Scan for the cell matching the given text and deliver its (x, y) coordinate at center. 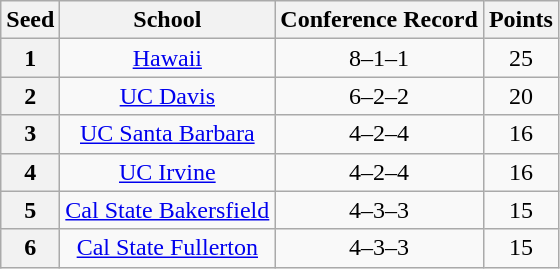
UC Irvine (168, 172)
4 (30, 172)
6–2–2 (380, 96)
Points (520, 20)
5 (30, 210)
6 (30, 248)
Conference Record (380, 20)
Cal State Bakersfield (168, 210)
Cal State Fullerton (168, 248)
2 (30, 96)
Hawaii (168, 58)
3 (30, 134)
UC Santa Barbara (168, 134)
1 (30, 58)
20 (520, 96)
8–1–1 (380, 58)
25 (520, 58)
School (168, 20)
Seed (30, 20)
UC Davis (168, 96)
